Provide the [x, y] coordinate of the cell's center where the given text is located.  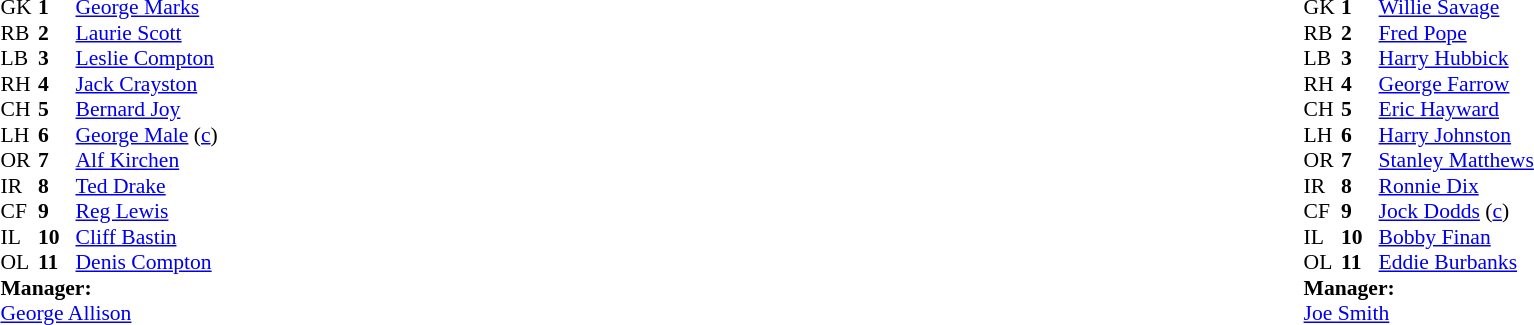
Alf Kirchen [147, 161]
Harry Johnston [1456, 135]
Eric Hayward [1456, 109]
Jack Crayston [147, 84]
Laurie Scott [147, 33]
Ronnie Dix [1456, 186]
George Farrow [1456, 84]
Ted Drake [147, 186]
Leslie Compton [147, 59]
Jock Dodds (c) [1456, 211]
Eddie Burbanks [1456, 263]
George Male (c) [147, 135]
Harry Hubbick [1456, 59]
Stanley Matthews [1456, 161]
Cliff Bastin [147, 237]
Bernard Joy [147, 109]
Denis Compton [147, 263]
Reg Lewis [147, 211]
Fred Pope [1456, 33]
Bobby Finan [1456, 237]
